Scan for the cell matching the given text and deliver its (X, Y) coordinate at center. 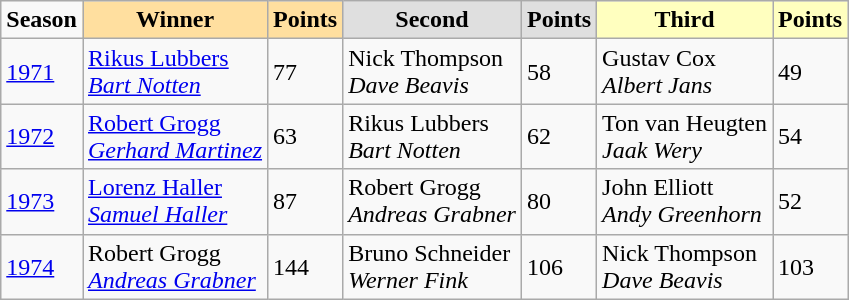
49 (810, 72)
77 (306, 72)
144 (306, 266)
Winner (174, 20)
Robert Grogg Gerhard Martinez (174, 136)
1971 (42, 72)
1972 (42, 136)
Third (685, 20)
Second (432, 20)
1973 (42, 202)
54 (810, 136)
Ton van Heugten Jaak Wery (685, 136)
63 (306, 136)
Gustav Cox Albert Jans (685, 72)
103 (810, 266)
52 (810, 202)
80 (558, 202)
John Elliott Andy Greenhorn (685, 202)
62 (558, 136)
Lorenz Haller Samuel Haller (174, 202)
Season (42, 20)
106 (558, 266)
87 (306, 202)
Bruno Schneider Werner Fink (432, 266)
58 (558, 72)
1974 (42, 266)
